Find where the given text appears and provide that cell's center as [X, Y] coordinate. 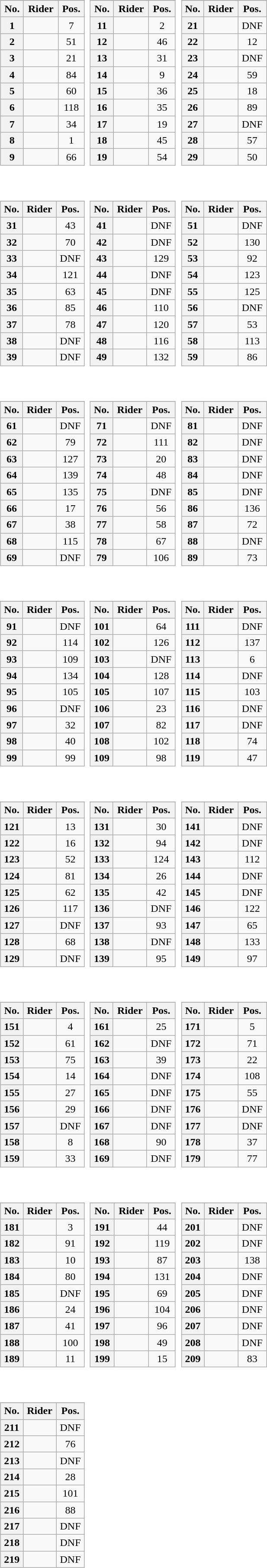
173 [193, 1060]
181 [12, 1227]
166 [102, 1109]
184 [12, 1276]
156 [12, 1109]
120 [161, 324]
155 [12, 1093]
206 [193, 1309]
144 [193, 876]
218 [12, 1543]
202 [193, 1244]
205 [193, 1293]
No. Rider Pos. 71 DNF 72 111 73 20 74 48 75 DNF 76 56 77 58 78 67 79 106 [134, 478]
211 [12, 1427]
162 [102, 1043]
215 [12, 1493]
148 [193, 942]
100 [70, 1342]
191 [102, 1227]
158 [12, 1142]
177 [193, 1125]
No. Rider Pos. 41 DNF 42 DNF 43 129 44 DNF 45 DNF 46 110 47 120 48 116 49 132 [134, 277]
147 [193, 925]
161 [102, 1027]
157 [12, 1125]
50 [252, 157]
208 [193, 1342]
179 [193, 1158]
194 [102, 1276]
No. Rider Pos. 191 44 192 119 193 87 194 131 195 69 196 104 197 96 198 49 199 15 [134, 1279]
197 [102, 1326]
185 [12, 1293]
60 [71, 91]
145 [193, 892]
10 [70, 1260]
152 [12, 1043]
146 [193, 909]
212 [12, 1444]
176 [193, 1109]
149 [193, 958]
189 [12, 1359]
178 [193, 1142]
110 [161, 308]
209 [193, 1359]
207 [193, 1326]
187 [12, 1326]
No. Rider Pos. 101 64 102 126 103 DNF 104 128 105 107 106 23 107 82 108 102 109 98 [134, 678]
130 [252, 242]
90 [161, 1142]
169 [102, 1158]
219 [12, 1559]
143 [193, 859]
171 [193, 1027]
151 [12, 1027]
172 [193, 1043]
192 [102, 1244]
217 [12, 1526]
174 [193, 1076]
216 [12, 1510]
141 [193, 827]
40 [70, 741]
213 [12, 1460]
163 [102, 1060]
167 [102, 1125]
198 [102, 1342]
195 [102, 1293]
204 [193, 1276]
142 [193, 843]
186 [12, 1309]
164 [102, 1076]
165 [102, 1093]
153 [12, 1060]
70 [70, 242]
175 [193, 1093]
196 [102, 1309]
No. Rider Pos. 161 25 162 DNF 163 39 164 DNF 165 DNF 166 DNF 167 DNF 168 90 169 DNF [134, 1079]
154 [12, 1076]
199 [102, 1359]
No. Rider Pos. 131 30 132 94 133 124 134 26 135 42 136 DNF 137 93 138 DNF 139 95 [134, 878]
159 [12, 1158]
80 [70, 1276]
20 [161, 459]
188 [12, 1342]
30 [161, 827]
214 [12, 1477]
168 [102, 1142]
183 [12, 1260]
203 [193, 1260]
193 [102, 1260]
182 [12, 1244]
201 [193, 1227]
